Capture the cell that displays the provided text and extract its [X, Y] central coordinate. 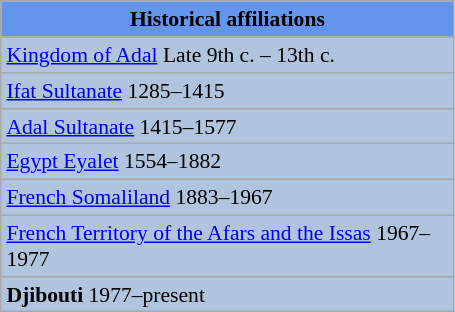
French Somaliland 1883–1967 [227, 197]
Kingdom of Adal Late 9th c. – 13th c. [227, 55]
Historical affiliations [227, 19]
French Territory of the Afars and the Issas 1967–1977 [227, 246]
Djibouti 1977–present [227, 294]
Ifat Sultanate 1285–1415 [227, 91]
Adal Sultanate 1415–1577 [227, 126]
Egypt Eyalet 1554–1882 [227, 162]
